Extract the (x, y) coordinate from the center of the cell holding the provided text.  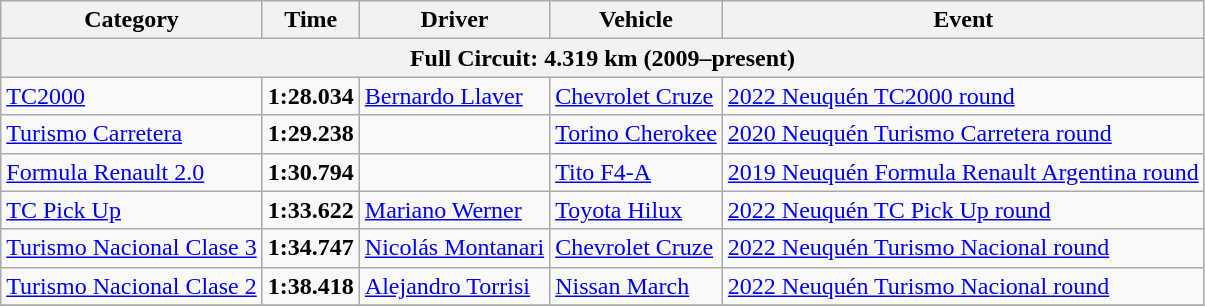
Vehicle (636, 20)
Alejandro Torrisi (454, 286)
Turismo Carretera (132, 134)
Torino Cherokee (636, 134)
1:38.418 (310, 286)
2022 Neuquén TC2000 round (963, 96)
Tito F4-A (636, 172)
Formula Renault 2.0 (132, 172)
Mariano Werner (454, 210)
Time (310, 20)
Turismo Nacional Clase 2 (132, 286)
1:33.622 (310, 210)
2020 Neuquén Turismo Carretera round (963, 134)
Turismo Nacional Clase 3 (132, 248)
Bernardo Llaver (454, 96)
Nicolás Montanari (454, 248)
Category (132, 20)
1:28.034 (310, 96)
1:30.794 (310, 172)
TC2000 (132, 96)
Nissan March (636, 286)
Toyota Hilux (636, 210)
1:29.238 (310, 134)
TC Pick Up (132, 210)
Full Circuit: 4.319 km (2009–present) (602, 58)
2022 Neuquén TC Pick Up round (963, 210)
Event (963, 20)
Driver (454, 20)
1:34.747 (310, 248)
2019 Neuquén Formula Renault Argentina round (963, 172)
